Search for the cell housing the specified text and yield its [X, Y] center coordinate. 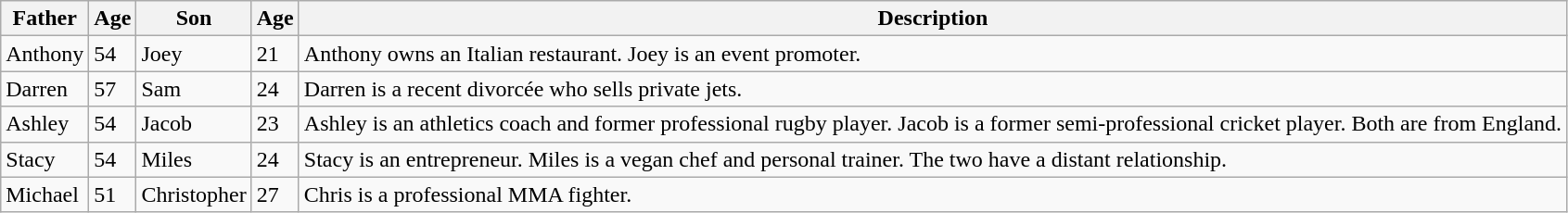
57 [113, 89]
Anthony [45, 54]
51 [113, 194]
Stacy is an entrepreneur. Miles is a vegan chef and personal trainer. The two have a distant relationship. [933, 159]
Darren [45, 89]
Anthony owns an Italian restaurant. Joey is an event promoter. [933, 54]
Ashley [45, 124]
27 [274, 194]
Michael [45, 194]
Ashley is an athletics coach and former professional rugby player. Jacob is a former semi-professional cricket player. Both are from England. [933, 124]
Sam [194, 89]
Christopher [194, 194]
23 [274, 124]
Darren is a recent divorcée who sells private jets. [933, 89]
21 [274, 54]
Miles [194, 159]
Stacy [45, 159]
Chris is a professional MMA fighter. [933, 194]
Joey [194, 54]
Son [194, 19]
Jacob [194, 124]
Father [45, 19]
Description [933, 19]
